Capture the cell that displays the provided text and extract its (X, Y) central coordinate. 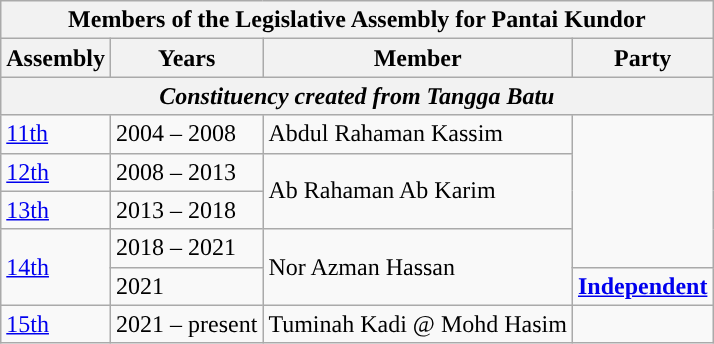
2013 – 2018 (186, 210)
Assembly (56, 58)
13th (56, 210)
Party (642, 58)
2021 – present (186, 324)
15th (56, 324)
Nor Azman Hassan (418, 267)
Member (418, 58)
11th (56, 134)
Years (186, 58)
14th (56, 267)
Abdul Rahaman Kassim (418, 134)
Ab Rahaman Ab Karim (418, 191)
Members of the Legislative Assembly for Pantai Kundor (357, 20)
2021 (186, 286)
Independent (642, 286)
2018 – 2021 (186, 248)
2008 – 2013 (186, 172)
Constituency created from Tangga Batu (357, 96)
12th (56, 172)
2004 – 2008 (186, 134)
Tuminah Kadi @ Mohd Hasim (418, 324)
